Pinpoint the cell where the given text exists, returning its [x, y] midpoint coordinate. 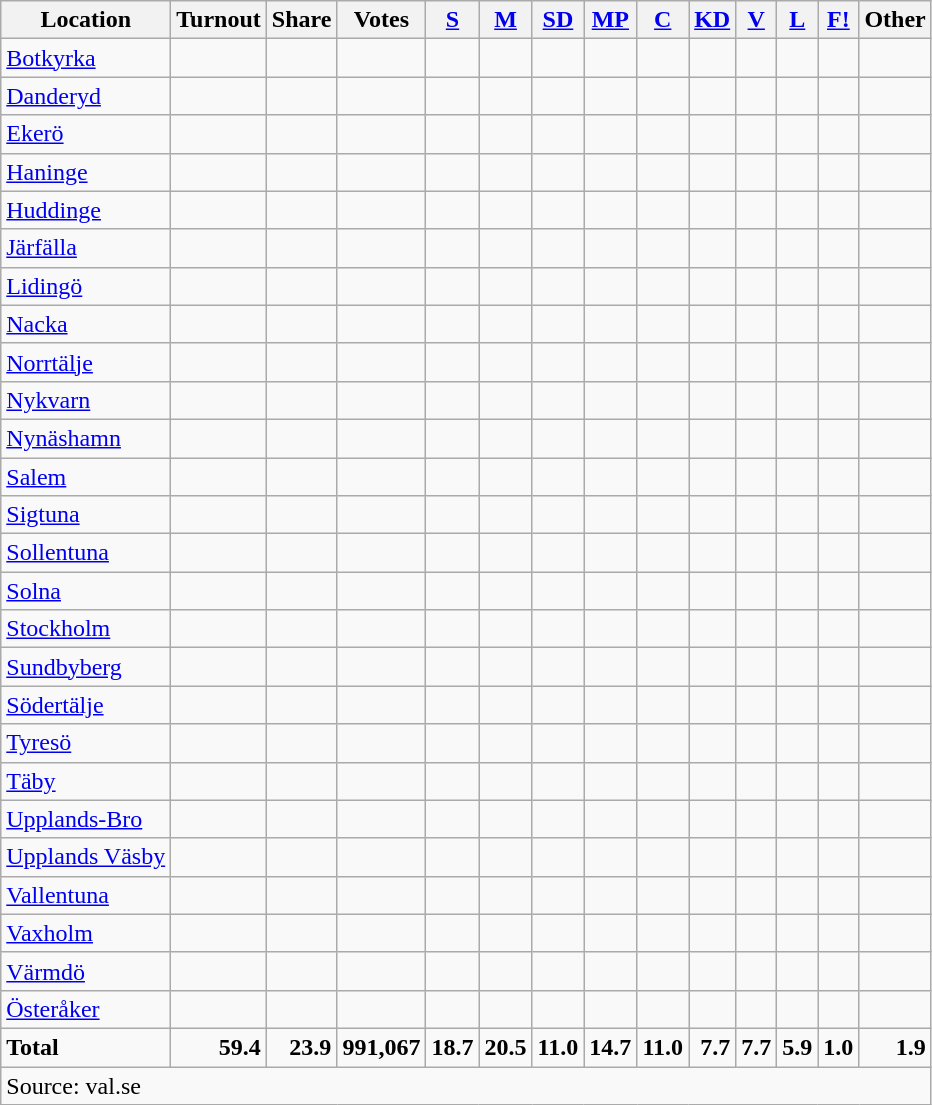
M [506, 20]
59.4 [219, 1047]
KD [712, 20]
Solna [86, 591]
Södertälje [86, 705]
Ekerö [86, 134]
S [452, 20]
Huddinge [86, 210]
1.9 [895, 1047]
Lidingö [86, 286]
Vaxholm [86, 933]
Österåker [86, 1009]
Värmdö [86, 971]
14.7 [610, 1047]
V [756, 20]
Täby [86, 781]
Botkyrka [86, 58]
Stockholm [86, 629]
Vallentuna [86, 895]
Location [86, 20]
991,067 [382, 1047]
L [798, 20]
Source: val.se [466, 1085]
F! [838, 20]
Norrtälje [86, 362]
Nacka [86, 324]
Turnout [219, 20]
Share [302, 20]
20.5 [506, 1047]
SD [558, 20]
Sigtuna [86, 515]
1.0 [838, 1047]
Sundbyberg [86, 667]
Tyresö [86, 743]
Nynäshamn [86, 438]
Votes [382, 20]
Upplands-Bro [86, 819]
Upplands Väsby [86, 857]
MP [610, 20]
Danderyd [86, 96]
C [663, 20]
Sollentuna [86, 553]
Järfälla [86, 248]
Haninge [86, 172]
Total [86, 1047]
Other [895, 20]
Nykvarn [86, 400]
18.7 [452, 1047]
23.9 [302, 1047]
5.9 [798, 1047]
Salem [86, 477]
